Provide the [X, Y] coordinate of the cell's center where the given text is located.  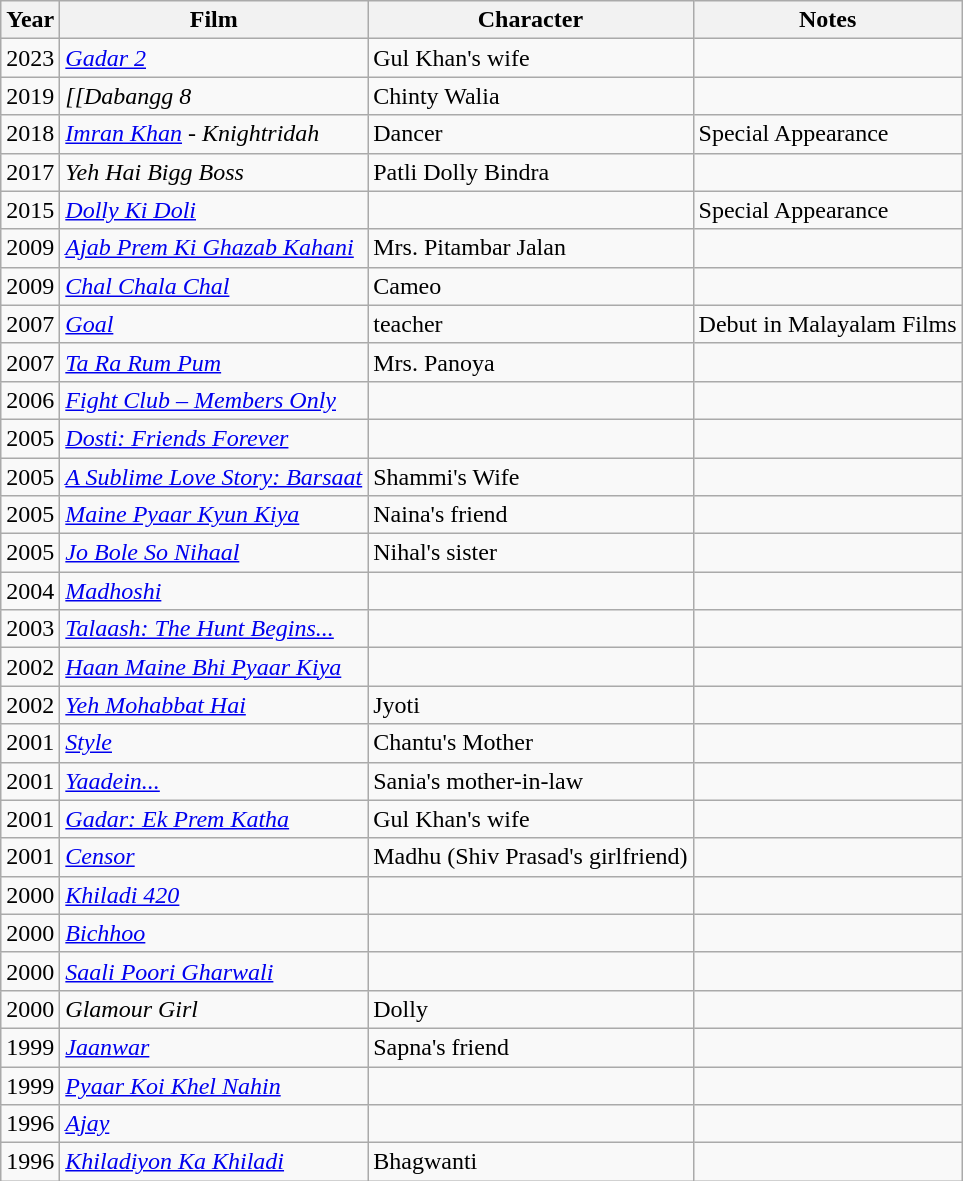
2015 [30, 210]
teacher [530, 324]
Ta Ra Rum Pum [214, 362]
2004 [30, 591]
Dolly Ki Doli [214, 210]
Glamour Girl [214, 1009]
Notes [828, 20]
Khiladiyon Ka Khiladi [214, 1162]
Mrs. Panoya [530, 362]
Goal [214, 324]
Film [214, 20]
Dosti: Friends Forever [214, 438]
Nihal's sister [530, 553]
Talaash: The Hunt Begins... [214, 629]
Sania's mother-in-law [530, 781]
Yeh Hai Bigg Boss [214, 172]
Chinty Walia [530, 96]
Ajab Prem Ki Ghazab Kahani [214, 248]
Censor [214, 857]
Maine Pyaar Kyun Kiya [214, 515]
Haan Maine Bhi Pyaar Kiya [214, 667]
Naina's friend [530, 515]
Yaadein... [214, 781]
A Sublime Love Story: Barsaat [214, 477]
Dolly [530, 1009]
2003 [30, 629]
[[Dabangg 8 [214, 96]
Saali Poori Gharwali [214, 971]
Dancer [530, 134]
Style [214, 743]
Yeh Mohabbat Hai [214, 705]
2018 [30, 134]
Fight Club – Members Only [214, 400]
Shammi's Wife [530, 477]
Year [30, 20]
Patli Dolly Bindra [530, 172]
2023 [30, 58]
Gadar 2 [214, 58]
Bhagwanti [530, 1162]
Sapna's friend [530, 1047]
Ajay [214, 1124]
2017 [30, 172]
Khiladi 420 [214, 895]
Madhu (Shiv Prasad's girlfriend) [530, 857]
2019 [30, 96]
Jaanwar [214, 1047]
Gadar: Ek Prem Katha [214, 819]
2006 [30, 400]
Chantu's Mother [530, 743]
Mrs. Pitambar Jalan [530, 248]
Chal Chala Chal [214, 286]
Cameo [530, 286]
Jyoti [530, 705]
Debut in Malayalam Films [828, 324]
Character [530, 20]
Pyaar Koi Khel Nahin [214, 1085]
Madhoshi [214, 591]
Jo Bole So Nihaal [214, 553]
Imran Khan - Knightridah [214, 134]
Bichhoo [214, 933]
